Determine the [x, y] coordinate at the center of the cell enclosing the given text.  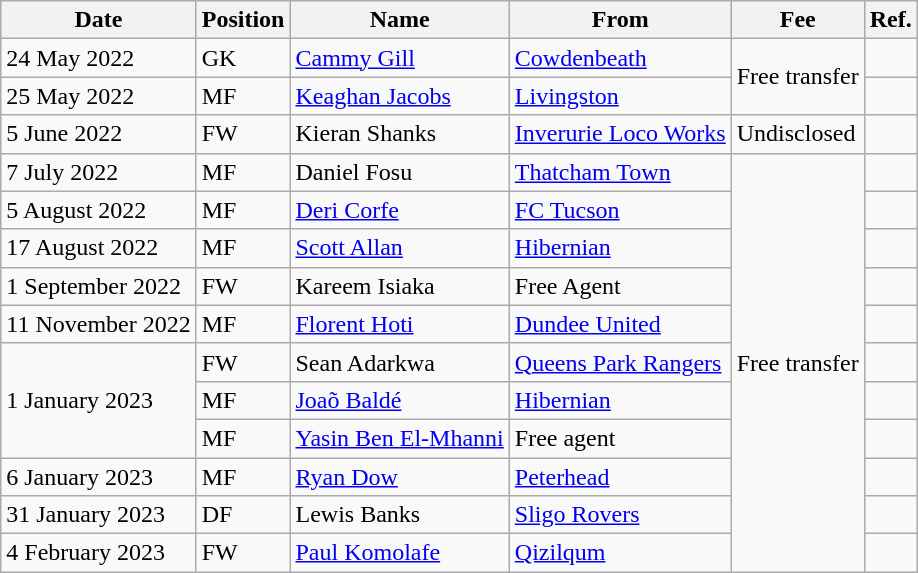
From [620, 20]
Peterhead [620, 477]
Deri Corfe [400, 210]
11 November 2022 [98, 324]
Position [243, 20]
Cowdenbeath [620, 58]
Kieran Shanks [400, 134]
17 August 2022 [98, 248]
Name [400, 20]
4 February 2023 [98, 553]
Free agent [620, 438]
5 August 2022 [98, 210]
31 January 2023 [98, 515]
Florent Hoti [400, 324]
5 June 2022 [98, 134]
FC Tucson [620, 210]
Qizilqum [620, 553]
6 January 2023 [98, 477]
Yasin Ben El-Mhanni [400, 438]
1 September 2022 [98, 286]
Sligo Rovers [620, 515]
Scott Allan [400, 248]
25 May 2022 [98, 96]
Livingston [620, 96]
Keaghan Jacobs [400, 96]
Dundee United [620, 324]
Free Agent [620, 286]
Thatcham Town [620, 172]
Ref. [890, 20]
7 July 2022 [98, 172]
24 May 2022 [98, 58]
Kareem Isiaka [400, 286]
Cammy Gill [400, 58]
Joaõ Baldé [400, 400]
Date [98, 20]
1 January 2023 [98, 400]
Daniel Fosu [400, 172]
Ryan Dow [400, 477]
Inverurie Loco Works [620, 134]
Queens Park Rangers [620, 362]
GK [243, 58]
Fee [798, 20]
Paul Komolafe [400, 553]
Sean Adarkwa [400, 362]
Lewis Banks [400, 515]
Undisclosed [798, 134]
DF [243, 515]
